For the text-containing cell, return its midpoint in (X, Y) coordinate format. 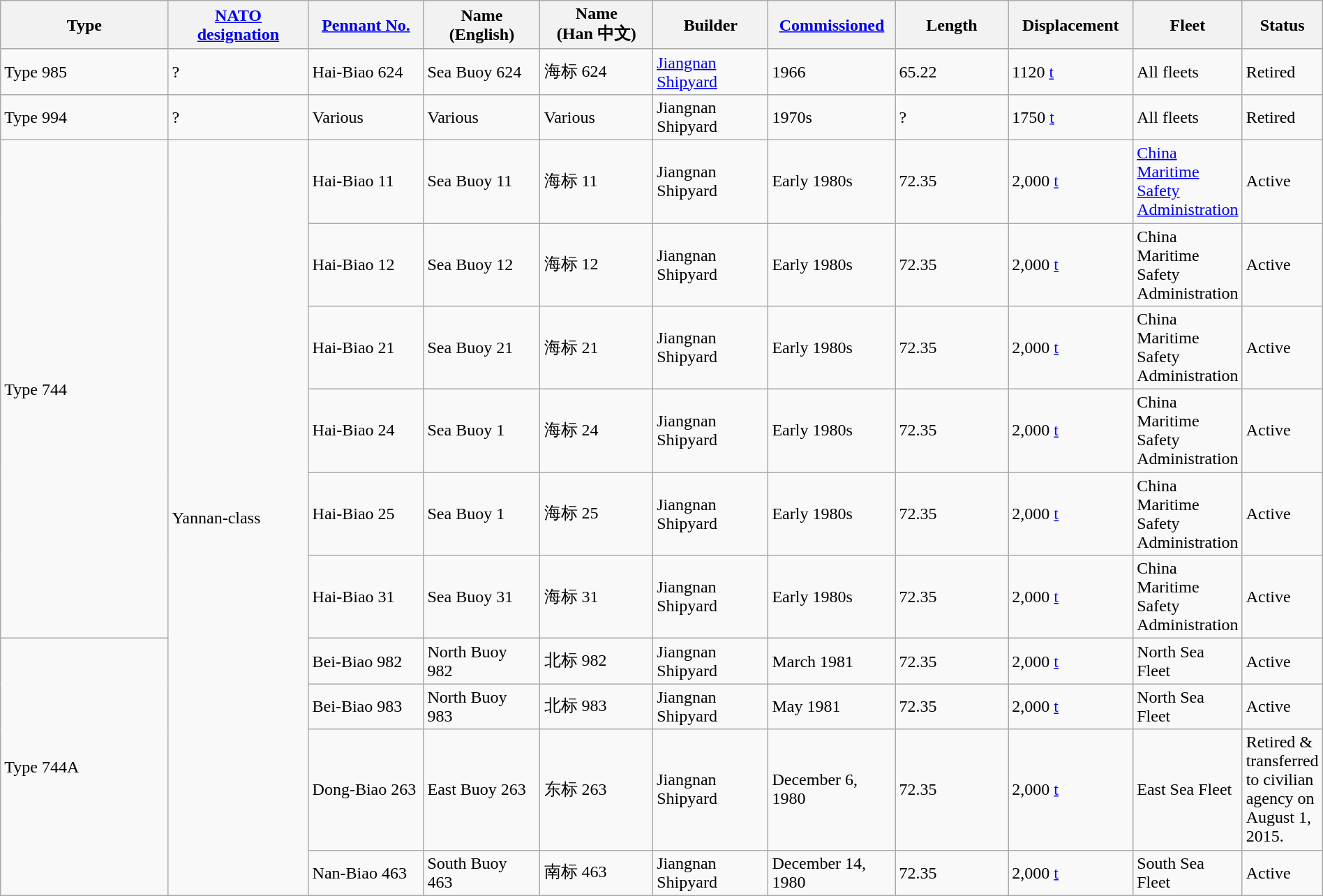
December 14, 1980 (832, 872)
海标 11 (597, 181)
北标 982 (597, 662)
海标 624 (597, 71)
Name(English) (481, 25)
North Buoy 983 (481, 706)
1750 t (1070, 117)
Displacement (1070, 25)
East Buoy 263 (481, 790)
Status (1283, 25)
海标 25 (597, 514)
Sea Buoy 11 (481, 181)
Builder (710, 25)
Fleet (1188, 25)
December 6, 1980 (832, 790)
Type 744 (84, 389)
Commissioned (832, 25)
Sea Buoy 31 (481, 597)
1120 t (1070, 71)
Hai-Biao 31 (366, 597)
East Sea Fleet (1188, 790)
Bei-Biao 983 (366, 706)
South Sea Fleet (1188, 872)
Sea Buoy 12 (481, 265)
65.22 (952, 71)
Bei-Biao 982 (366, 662)
海标 24 (597, 431)
Pennant No. (366, 25)
May 1981 (832, 706)
Retired & transferred to civilian agency on August 1, 2015. (1283, 790)
Sea Buoy 624 (481, 71)
Name(Han 中文) (597, 25)
Type (84, 25)
南标 463 (597, 872)
North Buoy 982 (481, 662)
Type 985 (84, 71)
Hai-Biao 11 (366, 181)
Type 744A (84, 767)
March 1981 (832, 662)
Length (952, 25)
Hai-Biao 12 (366, 265)
1966 (832, 71)
Sea Buoy 21 (481, 348)
1970s (832, 117)
NATO designation (239, 25)
Hai-Biao 624 (366, 71)
海标 12 (597, 265)
South Buoy 463 (481, 872)
Yannan-class (239, 518)
Type 994 (84, 117)
北标 983 (597, 706)
Hai-Biao 25 (366, 514)
海标 21 (597, 348)
东标 263 (597, 790)
Hai-Biao 24 (366, 431)
Hai-Biao 21 (366, 348)
Dong-Biao 263 (366, 790)
海标 31 (597, 597)
Nan-Biao 463 (366, 872)
